From the cell containing the given text, extract its center point as [X, Y] coordinate. 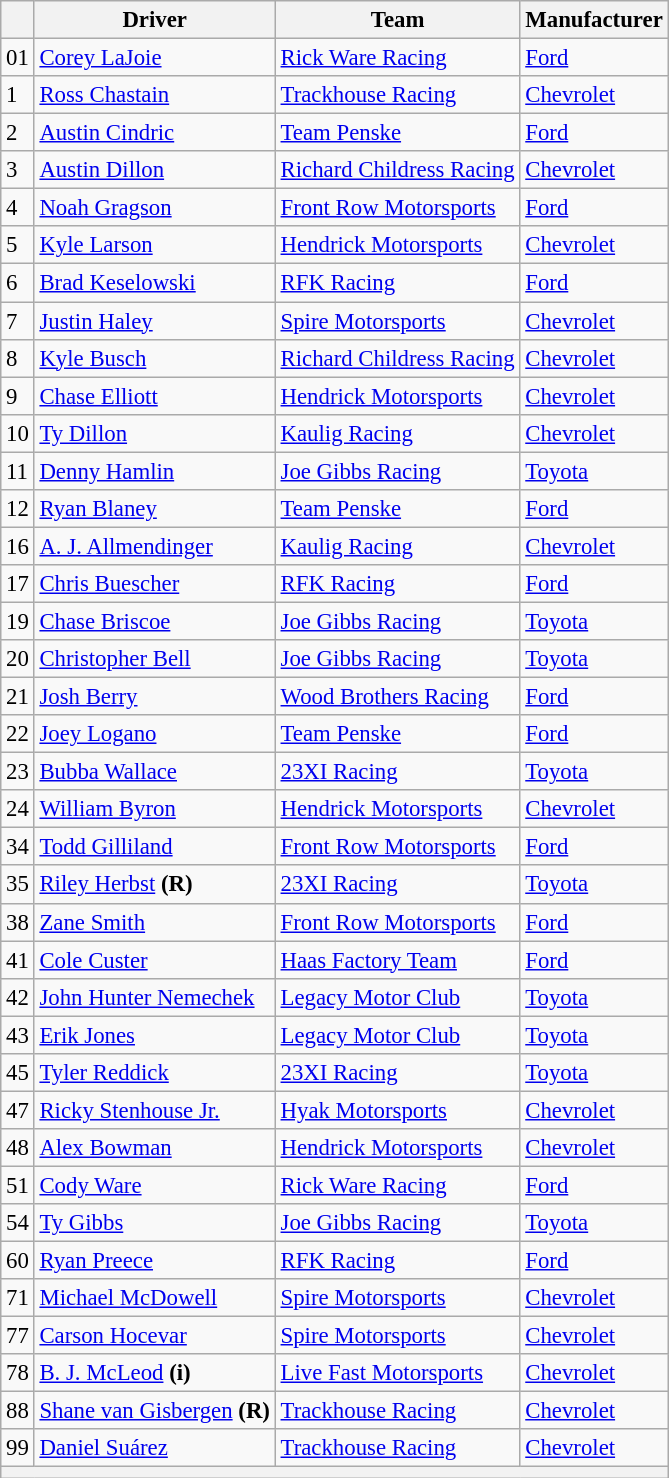
10 [18, 433]
35 [18, 885]
71 [18, 1298]
22 [18, 734]
12 [18, 509]
Cody Ware [154, 1185]
24 [18, 809]
Denny Hamlin [154, 471]
Chase Briscoe [154, 621]
Christopher Bell [154, 659]
9 [18, 396]
Zane Smith [154, 922]
Live Fast Motorsports [398, 1373]
54 [18, 1223]
Justin Haley [154, 321]
21 [18, 697]
Kyle Busch [154, 358]
William Byron [154, 809]
Noah Gragson [154, 208]
11 [18, 471]
17 [18, 584]
Ryan Blaney [154, 509]
99 [18, 1449]
Todd Gilliland [154, 847]
Haas Factory Team [398, 960]
Joey Logano [154, 734]
60 [18, 1261]
2 [18, 133]
16 [18, 546]
Driver [154, 20]
01 [18, 58]
19 [18, 621]
Bubba Wallace [154, 772]
5 [18, 245]
Ross Chastain [154, 95]
Wood Brothers Racing [398, 697]
Ty Dillon [154, 433]
John Hunter Nemechek [154, 997]
Brad Keselowski [154, 283]
Ricky Stenhouse Jr. [154, 1110]
Ty Gibbs [154, 1223]
1 [18, 95]
Riley Herbst (R) [154, 885]
45 [18, 1073]
Corey LaJoie [154, 58]
8 [18, 358]
Austin Dillon [154, 170]
Team [398, 20]
B. J. McLeod (i) [154, 1373]
Manufacturer [594, 20]
77 [18, 1336]
6 [18, 283]
38 [18, 922]
4 [18, 208]
88 [18, 1411]
Austin Cindric [154, 133]
A. J. Allmendinger [154, 546]
23 [18, 772]
Shane van Gisbergen (R) [154, 1411]
48 [18, 1148]
Tyler Reddick [154, 1073]
Kyle Larson [154, 245]
78 [18, 1373]
Michael McDowell [154, 1298]
Cole Custer [154, 960]
41 [18, 960]
34 [18, 847]
Daniel Suárez [154, 1449]
Carson Hocevar [154, 1336]
7 [18, 321]
Ryan Preece [154, 1261]
42 [18, 997]
Erik Jones [154, 1035]
Chase Elliott [154, 396]
Chris Buescher [154, 584]
Alex Bowman [154, 1148]
3 [18, 170]
51 [18, 1185]
47 [18, 1110]
20 [18, 659]
Josh Berry [154, 697]
43 [18, 1035]
Hyak Motorsports [398, 1110]
